Provide the [x, y] coordinate of the cell's center where the given text is located.  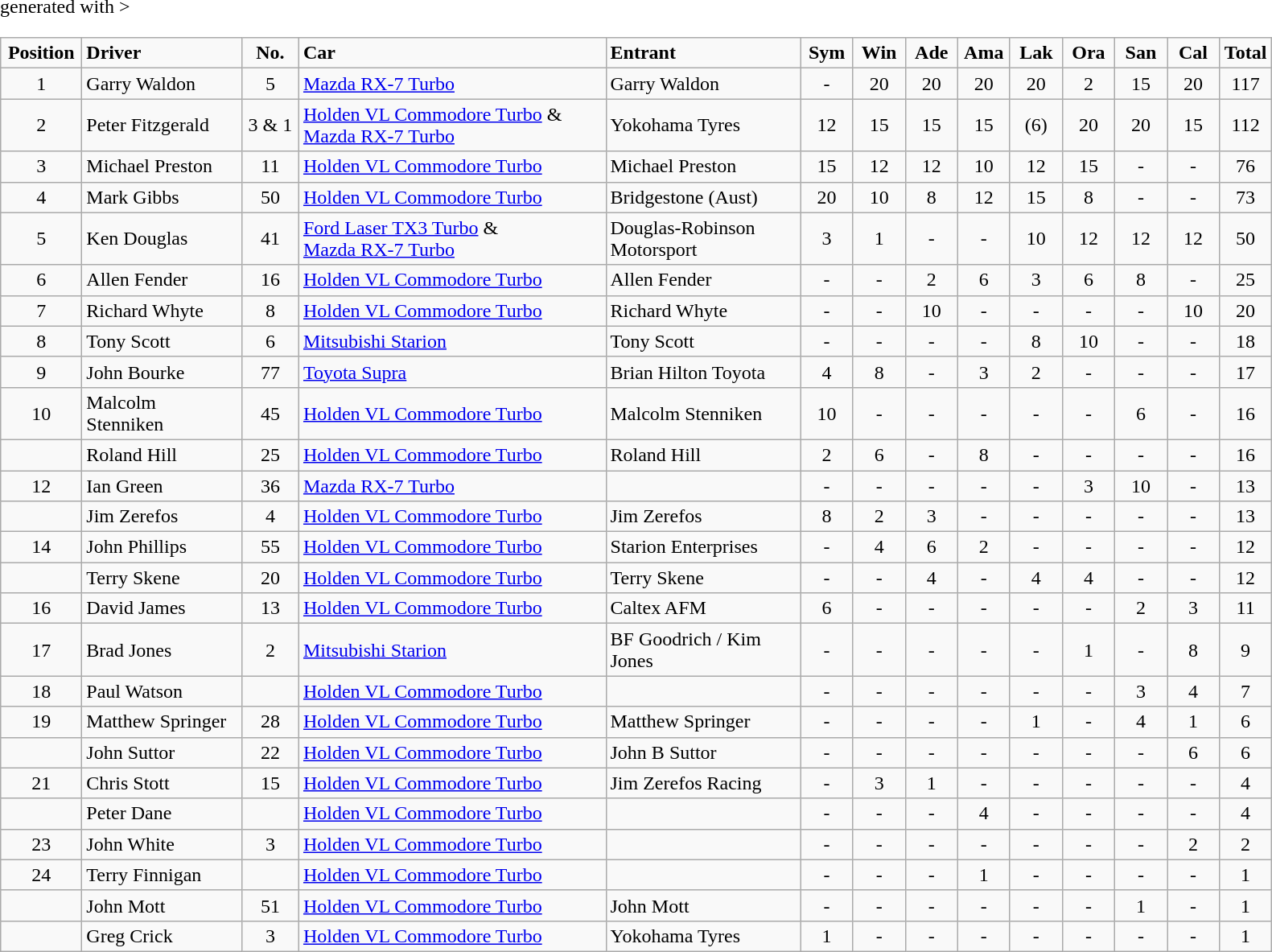
55 [270, 547]
Caltex AFM [703, 608]
Douglas-Robinson Motorsport [703, 238]
San [1141, 53]
Win [879, 53]
Total [1245, 53]
BF Goodrich / Kim Jones [703, 650]
Ford Laser TX3 Turbo &Mazda RX-7 Turbo [452, 238]
(6) [1036, 126]
John White [163, 844]
Brian Hilton Toyota [703, 372]
Car [452, 53]
David James [163, 608]
Peter Dane [163, 814]
Toyota Supra [452, 372]
Mark Gibbs [163, 197]
Terry Finnigan [163, 875]
76 [1245, 167]
Sym [827, 53]
117 [1245, 84]
Peter Fitzgerald [163, 126]
Ken Douglas [163, 238]
21 [42, 783]
Cal [1192, 53]
51 [270, 905]
Jim Zerefos Racing [703, 783]
23 [42, 844]
Ade [932, 53]
41 [270, 238]
John Phillips [163, 547]
112 [1245, 126]
Holden VL Commodore Turbo &Mazda RX-7 Turbo [452, 126]
22 [270, 752]
Lak [1036, 53]
Greg Crick [163, 936]
John Bourke [163, 372]
24 [42, 875]
Ora [1088, 53]
Ama [983, 53]
36 [270, 485]
Chris Stott [163, 783]
Ian Green [163, 485]
John Suttor [163, 752]
No. [270, 53]
Starion Enterprises [703, 547]
28 [270, 722]
19 [42, 722]
45 [270, 414]
Entrant [703, 53]
John B Suttor [703, 752]
Bridgestone (Aust) [703, 197]
14 [42, 547]
Brad Jones [163, 650]
Paul Watson [163, 691]
73 [1245, 197]
77 [270, 372]
3 & 1 [270, 126]
Position [42, 53]
Driver [163, 53]
